Search for the cell housing the specified text and yield its [x, y] center coordinate. 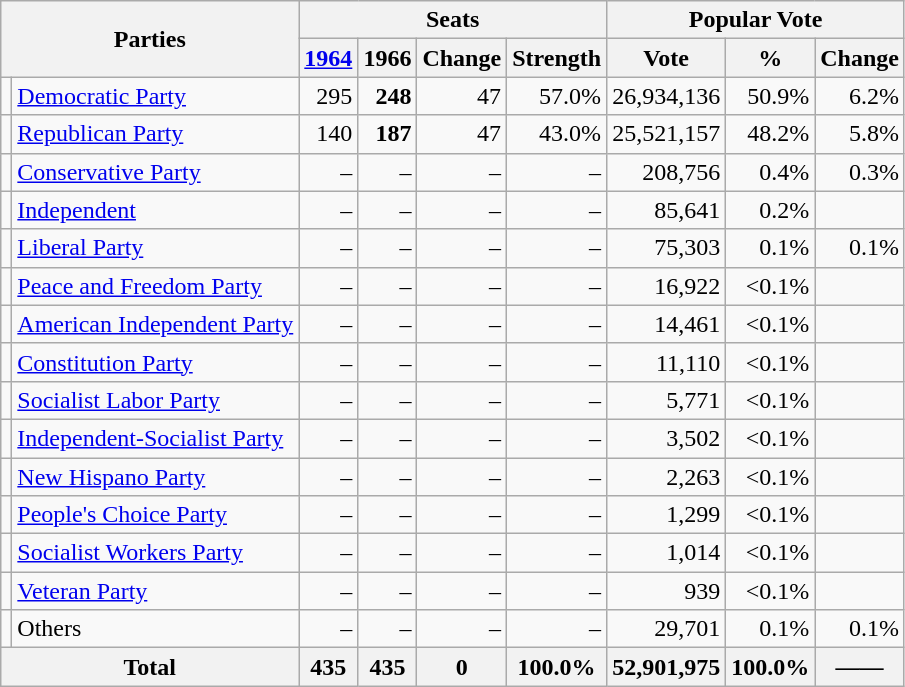
48.2% [770, 134]
75,303 [666, 248]
25,521,157 [666, 134]
29,701 [666, 629]
American Independent Party [156, 324]
0.4% [770, 172]
3,502 [666, 438]
New Hispano Party [156, 477]
People's Choice Party [156, 515]
Republican Party [156, 134]
26,934,136 [666, 96]
0 [462, 667]
Democratic Party [156, 96]
Independent [156, 210]
Parties [150, 39]
0.2% [770, 210]
5.8% [860, 134]
Conservative Party [156, 172]
208,756 [666, 172]
Vote [666, 58]
Seats [453, 20]
Liberal Party [156, 248]
Strength [557, 58]
939 [666, 591]
2,263 [666, 477]
11,110 [666, 362]
187 [388, 134]
16,922 [666, 286]
Socialist Labor Party [156, 400]
Total [150, 667]
140 [328, 134]
43.0% [557, 134]
—— [860, 667]
Socialist Workers Party [156, 553]
14,461 [666, 324]
50.9% [770, 96]
0.3% [860, 172]
57.0% [557, 96]
Peace and Freedom Party [156, 286]
Others [156, 629]
248 [388, 96]
6.2% [860, 96]
85,641 [666, 210]
Independent-Socialist Party [156, 438]
52,901,975 [666, 667]
1964 [328, 58]
Veteran Party [156, 591]
Constitution Party [156, 362]
1,014 [666, 553]
1,299 [666, 515]
% [770, 58]
5,771 [666, 400]
Popular Vote [756, 20]
295 [328, 96]
1966 [388, 58]
